Output the [X, Y] coordinate of the center of the cell containing the given text.  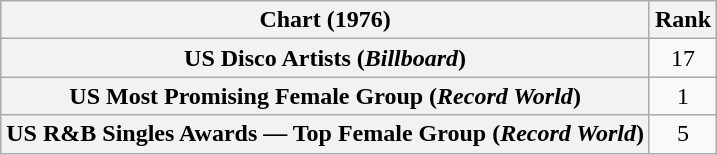
17 [682, 58]
5 [682, 134]
Rank [682, 20]
US Disco Artists (Billboard) [326, 58]
1 [682, 96]
US R&B Singles Awards — Top Female Group (Record World) [326, 134]
US Most Promising Female Group (Record World) [326, 96]
Chart (1976) [326, 20]
